For the text-containing cell, return its midpoint in (x, y) coordinate format. 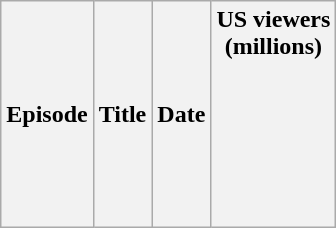
Title (122, 114)
Episode (47, 114)
Date (182, 114)
US viewers(millions) (274, 114)
